Detect which cell encompasses the target text, then output its [X, Y] center coordinate. 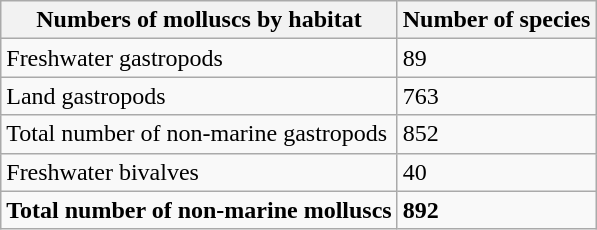
Freshwater gastropods [199, 58]
40 [496, 172]
892 [496, 210]
852 [496, 134]
Total number of non-marine molluscs [199, 210]
763 [496, 96]
Land gastropods [199, 96]
Number of species [496, 20]
Numbers of molluscs by habitat [199, 20]
89 [496, 58]
Freshwater bivalves [199, 172]
Total number of non-marine gastropods [199, 134]
